Locate the cell with the specified text and output its [X, Y] center coordinate. 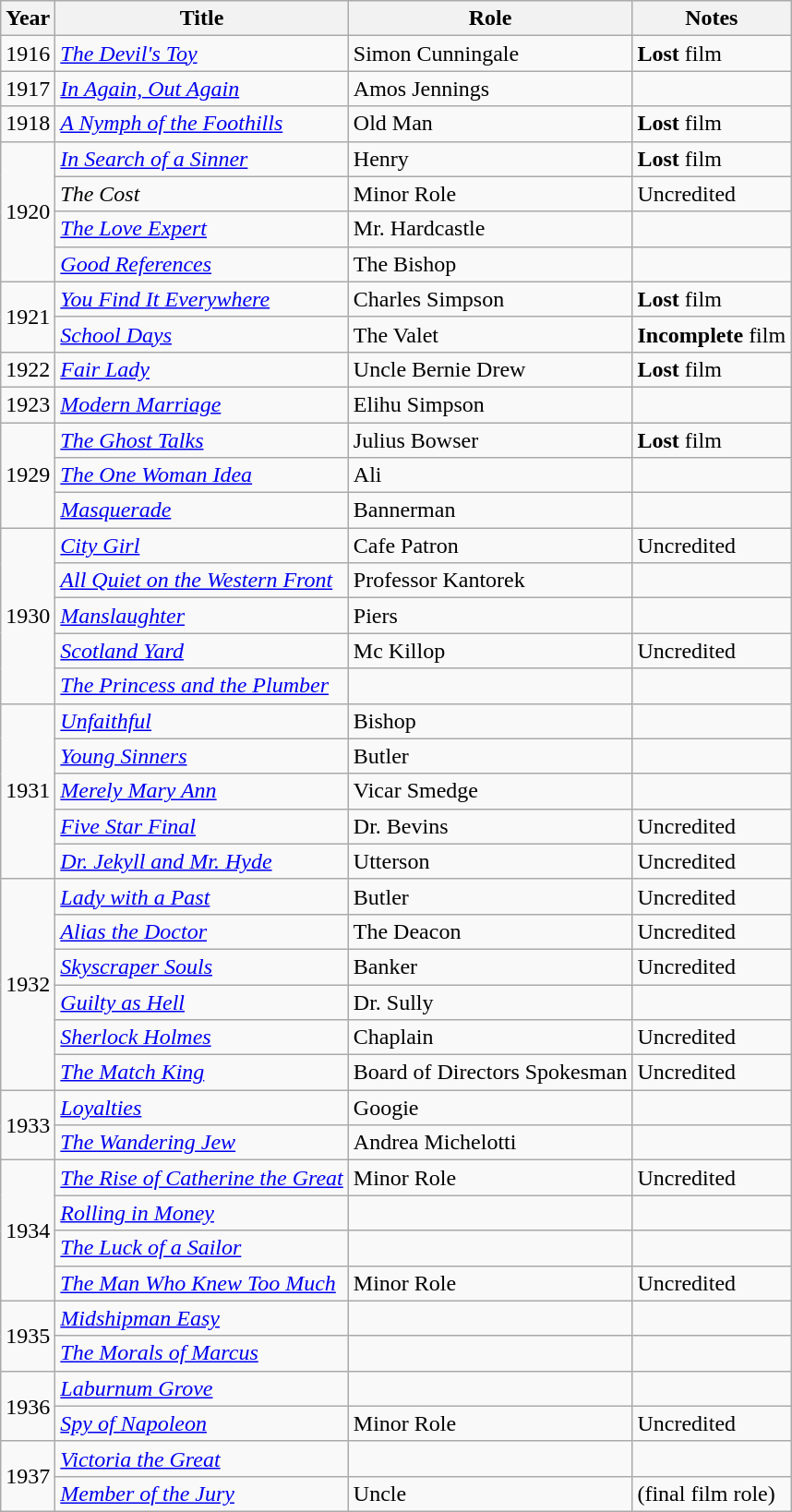
Amos Jennings [490, 89]
The Valet [490, 334]
Mr. Hardcastle [490, 229]
Simon Cunningale [490, 54]
1931 [28, 791]
Bannerman [490, 510]
Midshipman Easy [201, 1318]
Laburnum Grove [201, 1388]
1937 [28, 1476]
Cafe Patron [490, 546]
Piers [490, 616]
Spy of Napoleon [201, 1423]
The Morals of Marcus [201, 1353]
In Again, Out Again [201, 89]
1921 [28, 317]
Dr. Jekyll and Mr. Hyde [201, 861]
The Princess and the Plumber [201, 686]
The Match King [201, 1073]
The Cost [201, 194]
1923 [28, 404]
Uncle Bernie Drew [490, 369]
1930 [28, 616]
Charles Simpson [490, 299]
Chaplain [490, 1038]
The Luck of a Sailor [201, 1248]
Five Star Final [201, 826]
1922 [28, 369]
The Devil's Toy [201, 54]
1932 [28, 984]
Masquerade [201, 510]
In Search of a Sinner [201, 159]
Henry [490, 159]
Young Sinners [201, 756]
Merely Mary Ann [201, 791]
The Man Who Knew Too Much [201, 1283]
Dr. Sully [490, 1002]
Role [490, 18]
Vicar Smedge [490, 791]
Modern Marriage [201, 404]
Sherlock Holmes [201, 1038]
Banker [490, 966]
Rolling in Money [201, 1213]
Scotland Yard [201, 651]
Fair Lady [201, 369]
Title [201, 18]
(final film role) [712, 1494]
Googie [490, 1108]
1936 [28, 1406]
Elihu Simpson [490, 404]
1934 [28, 1230]
The Wandering Jew [201, 1143]
A Nymph of the Foothills [201, 124]
The One Woman Idea [201, 475]
The Deacon [490, 931]
Guilty as Hell [201, 1002]
Loyalties [201, 1108]
Bishop [490, 721]
Utterson [490, 861]
Notes [712, 18]
Ali [490, 475]
Lady with a Past [201, 896]
Andrea Michelotti [490, 1143]
Professor Kantorek [490, 581]
Victoria the Great [201, 1458]
Member of the Jury [201, 1494]
1917 [28, 89]
Manslaughter [201, 616]
Incomplete film [712, 334]
Uncle [490, 1494]
Good References [201, 264]
Mc Killop [490, 651]
1935 [28, 1336]
School Days [201, 334]
1929 [28, 475]
The Love Expert [201, 229]
1920 [28, 211]
1916 [28, 54]
The Rise of Catherine the Great [201, 1178]
1933 [28, 1125]
Year [28, 18]
The Ghost Talks [201, 440]
Alias the Doctor [201, 931]
You Find It Everywhere [201, 299]
All Quiet on the Western Front [201, 581]
1918 [28, 124]
The Bishop [490, 264]
City Girl [201, 546]
Julius Bowser [490, 440]
Unfaithful [201, 721]
Dr. Bevins [490, 826]
Board of Directors Spokesman [490, 1073]
Old Man [490, 124]
Skyscraper Souls [201, 966]
